Locate the cell with the specified text and output its (X, Y) center coordinate. 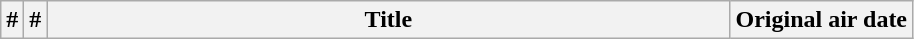
Original air date (822, 20)
Title (388, 20)
